Extract the (X, Y) coordinate from the center of the cell holding the provided text.  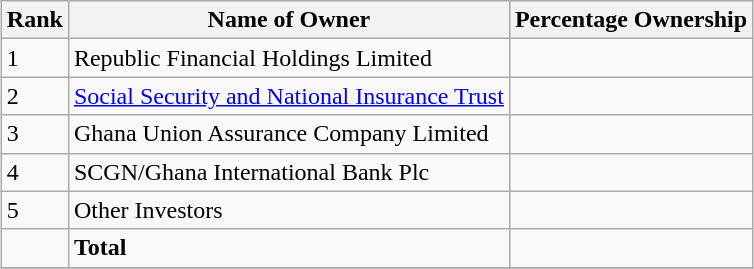
SCGN/Ghana International Bank Plc (288, 172)
1 (34, 58)
Name of Owner (288, 20)
5 (34, 210)
3 (34, 134)
Social Security and National Insurance Trust (288, 96)
Total (288, 248)
4 (34, 172)
Percentage Ownership (630, 20)
Other Investors (288, 210)
Ghana Union Assurance Company Limited (288, 134)
Rank (34, 20)
2 (34, 96)
Republic Financial Holdings Limited (288, 58)
